Detect which cell encompasses the target text, then output its [X, Y] center coordinate. 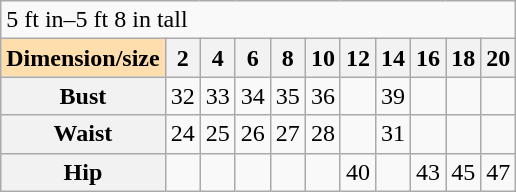
34 [252, 96]
10 [322, 58]
4 [218, 58]
33 [218, 96]
25 [218, 134]
36 [322, 96]
2 [182, 58]
18 [464, 58]
32 [182, 96]
Bust [83, 96]
14 [394, 58]
Waist [83, 134]
8 [288, 58]
12 [358, 58]
6 [252, 58]
39 [394, 96]
Dimension/size [83, 58]
40 [358, 172]
Hip [83, 172]
45 [464, 172]
26 [252, 134]
16 [428, 58]
5 ft in–5 ft 8 in tall [258, 20]
35 [288, 96]
20 [498, 58]
24 [182, 134]
43 [428, 172]
27 [288, 134]
47 [498, 172]
31 [394, 134]
28 [322, 134]
